Provide the [X, Y] coordinate of the cell's center where the given text is located.  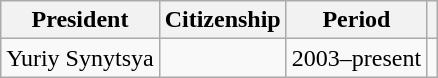
Yuriy Synytsya [80, 58]
2003–present [356, 58]
Period [356, 20]
President [80, 20]
Citizenship [222, 20]
